Scan for the cell matching the given text and deliver its [x, y] coordinate at center. 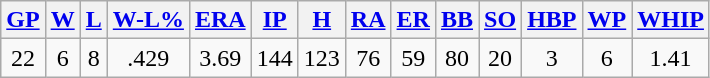
20 [500, 58]
W [62, 20]
SO [500, 20]
3.69 [220, 58]
8 [94, 58]
RA [368, 20]
W-L% [148, 20]
22 [23, 58]
H [322, 20]
76 [368, 58]
HBP [552, 20]
123 [322, 58]
ER [413, 20]
WHIP [671, 20]
.429 [148, 58]
GP [23, 20]
WP [607, 20]
80 [456, 58]
144 [274, 58]
L [94, 20]
3 [552, 58]
IP [274, 20]
1.41 [671, 58]
BB [456, 20]
59 [413, 58]
ERA [220, 20]
